Return the [X, Y] coordinate for the center point of the cell that contains the specified text.  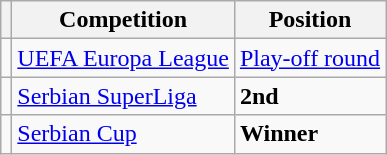
2nd [310, 96]
Winner [310, 134]
Serbian SuperLiga [124, 96]
Competition [124, 20]
UEFA Europa League [124, 58]
Play-off round [310, 58]
Position [310, 20]
Serbian Cup [124, 134]
